Output the (x, y) coordinate of the center of the cell containing the given text.  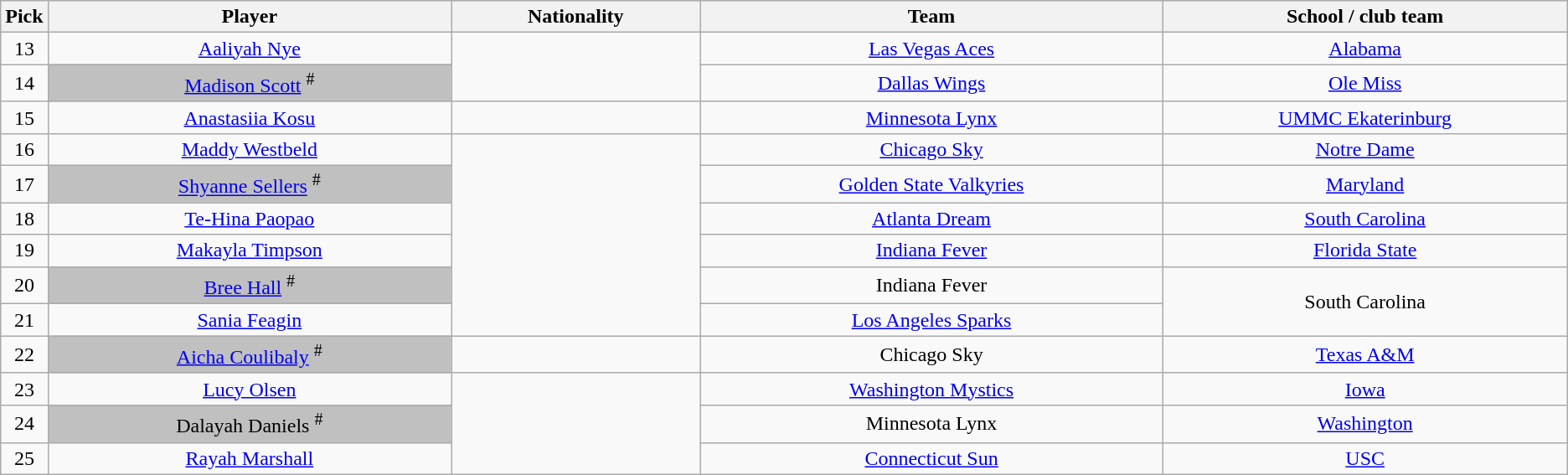
23 (24, 389)
UMMC Ekaterinburg (1365, 117)
13 (24, 49)
Dalayah Daniels # (250, 424)
Washington (1365, 424)
Los Angeles Sparks (931, 320)
Rayah Marshall (250, 458)
USC (1365, 458)
Dallas Wings (931, 84)
Te-Hina Paopao (250, 219)
14 (24, 84)
Bree Hall # (250, 285)
Maddy Westbeld (250, 149)
Sania Feagin (250, 320)
19 (24, 250)
Connecticut Sun (931, 458)
25 (24, 458)
Pick (24, 17)
Shyanne Sellers # (250, 184)
Ole Miss (1365, 84)
Texas A&M (1365, 355)
Makayla Timpson (250, 250)
Iowa (1365, 389)
18 (24, 219)
Anastasiia Kosu (250, 117)
20 (24, 285)
Team (931, 17)
School / club team (1365, 17)
Madison Scott # (250, 84)
Maryland (1365, 184)
Player (250, 17)
17 (24, 184)
Lucy Olsen (250, 389)
Nationality (575, 17)
Notre Dame (1365, 149)
Golden State Valkyries (931, 184)
Washington Mystics (931, 389)
Alabama (1365, 49)
Aaliyah Nye (250, 49)
15 (24, 117)
16 (24, 149)
Florida State (1365, 250)
22 (24, 355)
Aicha Coulibaly # (250, 355)
Las Vegas Aces (931, 49)
Atlanta Dream (931, 219)
24 (24, 424)
21 (24, 320)
